Capture the cell that displays the provided text and extract its (X, Y) central coordinate. 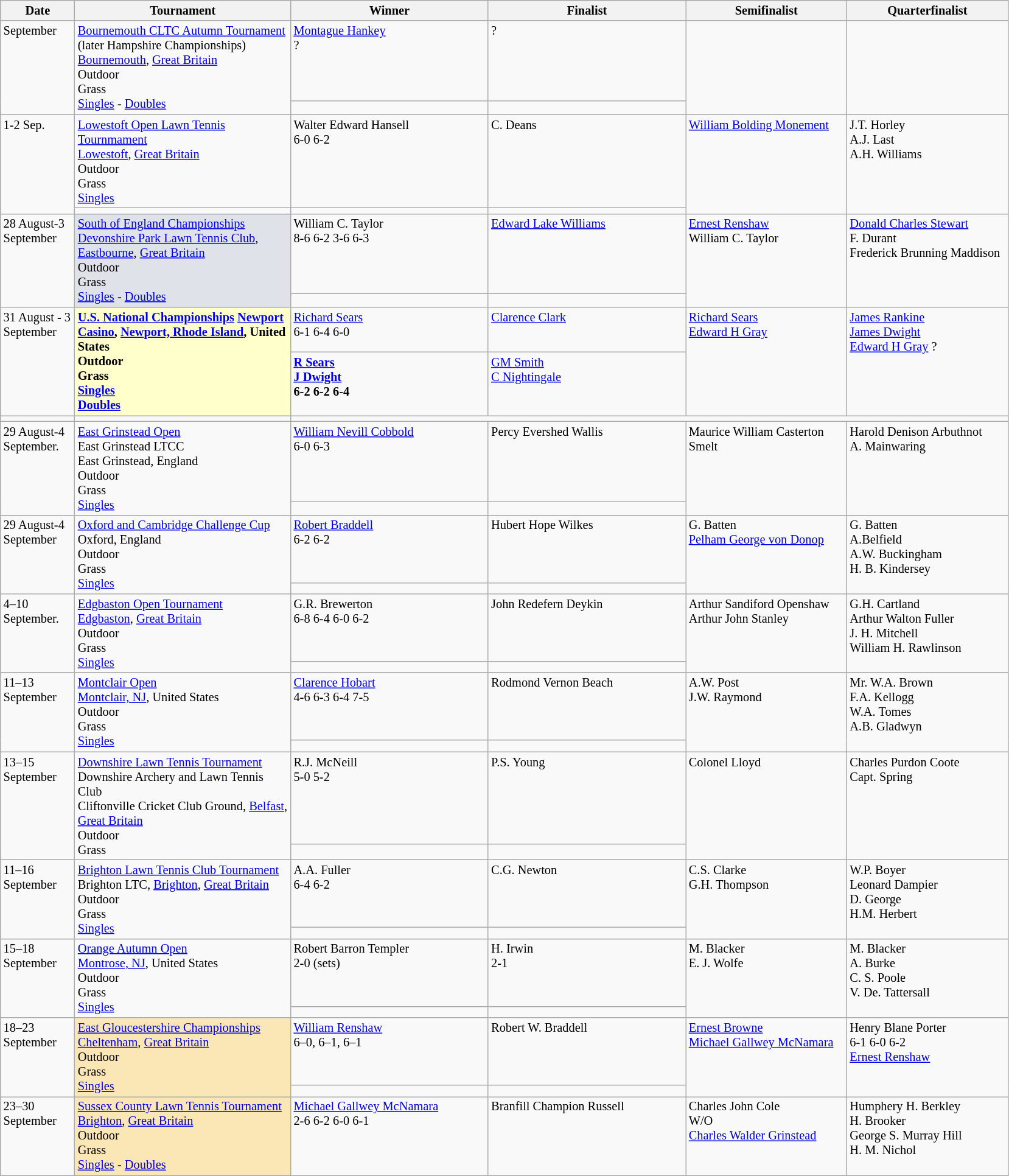
William Nevill Cobbold 6-0 6-3 (389, 461)
11–13 September (38, 712)
Percy Evershed Wallis (587, 461)
18–23 September (38, 1057)
G. Batten A.Belfield A.W. Buckingham H. B. Kindersey (927, 555)
Orange Autumn Open Montrose, NJ, United StatesOutdoorGrassSingles (183, 978)
Clarence Clark (587, 330)
Humphery H. Berkley H. Brooker George S. Murray Hill H. M. Nichol (927, 1136)
R Sears J Dwight6-2 6-2 6-4 (389, 383)
28 August-3 September (38, 261)
Harold Denison Arbuthnot A. Mainwaring (927, 468)
William C. Taylor8-6 6-2 3-6 6-3 (389, 254)
Charles Purdon Coote Capt. Spring (927, 806)
Robert Braddell6-2 6-2 (389, 549)
Mr. W.A. Brown F.A. Kellogg W.A. Tomes A.B. Gladwyn (927, 712)
Edgbaston Open Tournament Edgbaston, Great BritainOutdoor GrassSingles (183, 633)
U.S. National Championships Newport Casino, Newport, Rhode Island, United StatesOutdoor GrassSinglesDoubles (183, 362)
23–30 September (38, 1136)
Tournament (183, 10)
M. Blacker A. Burke C. S. Poole V. De. Tattersall (927, 978)
September (38, 68)
C.G. Newton (587, 894)
Walter Edward Hansell6-0 6-2 (389, 161)
4–10 September. (38, 633)
GM SmithC Nightingale (587, 383)
11–16 September (38, 899)
G. Batten Pelham George von Donop (767, 555)
Rodmond Vernon Beach (587, 706)
W.P. Boyer Leonard Dampier D. George H.M. Herbert (927, 899)
Sussex County Lawn Tennis Tournament Brighton, Great BritainOutdoorGrassSingles - Doubles (183, 1136)
1-2 Sep. (38, 164)
G.H. Cartland Arthur Walton Fuller J. H. Mitchell William H. Rawlinson (927, 633)
William Renshaw6–0, 6–1, 6–1 (389, 1052)
William Bolding Monement (767, 164)
South of England Championships Devonshire Park Lawn Tennis Club, Eastbourne, Great BritainOutdoorGrassSingles - Doubles (183, 261)
Downshire Lawn Tennis Tournament Downshire Archery and Lawn Tennis Club Cliftonville Cricket Club Ground, Belfast, Great BritainOutdoorGrass (183, 806)
Finalist (587, 10)
C.S. Clarke G.H. Thompson (767, 899)
Richard Sears 6-1 6-4 6-0 (389, 330)
R.J. McNeill5-0 5-2 (389, 798)
Ernest Renshaw William C. Taylor (767, 261)
29 August-4 September (38, 555)
A.W. Post J.W. Raymond (767, 712)
Clarence Hobart4-6 6-3 6-4 7-5 (389, 706)
P.S. Young (587, 798)
Michael Gallwey McNamara2-6 6-2 6-0 6-1 (389, 1136)
M. Blacker E. J. Wolfe (767, 978)
31 August - 3 September (38, 362)
Oxford and Cambridge Challenge CupOxford, EnglandOutdoor GrassSingles (183, 555)
J.T. Horley A.J. Last A.H. Williams (927, 164)
Hubert Hope Wilkes (587, 549)
Colonel Lloyd (767, 806)
15–18 September (38, 978)
G.R. Brewerton 6-8 6-4 6-0 6-2 (389, 627)
James Rankine James Dwight Edward H Gray ? (927, 362)
Ernest Browne Michael Gallwey McNamara (767, 1057)
John Redefern Deykin (587, 627)
Robert Barron Templer2-0 (sets) (389, 973)
H. Irwin 2-1 (587, 973)
Semifinalist (767, 10)
Donald Charles Stewart F. Durant Frederick Brunning Maddison (927, 261)
East Grinstead OpenEast Grinstead LTCCEast Grinstead, EnglandOutdoor GrassSingles (183, 468)
Winner (389, 10)
13–15 September (38, 806)
Brighton Lawn Tennis Club Tournament Brighton LTC, Brighton, Great BritainOutdoorGrassSingles (183, 899)
Arthur Sandiford Openshaw Arthur John Stanley (767, 633)
Maurice William Casterton Smelt (767, 468)
? (587, 61)
Bournemouth CLTC Autumn Tournament(later Hampshire Championships) Bournemouth, Great BritainOutdoorGrassSingles - Doubles (183, 68)
Robert W. Braddell (587, 1052)
Charles John Cole W/O Charles Walder Grinstead (767, 1136)
Henry Blane Porter6-1 6-0 6-2 Ernest Renshaw (927, 1057)
C. Deans (587, 161)
Montague Hankey ? (389, 61)
Date (38, 10)
29 August-4 September. (38, 468)
A.A. Fuller6-4 6-2 (389, 894)
Richard Sears Edward H Gray (767, 362)
Montclair Open Montclair, NJ, United StatesOutdoorGrassSingles (183, 712)
Quarterfinalist (927, 10)
Branfill Champion Russell (587, 1136)
Edward Lake Williams (587, 254)
East Gloucestershire Championships Cheltenham, Great BritainOutdoorGrassSingles (183, 1057)
Lowestoft Open Lawn Tennis TournmamentLowestoft, Great BritainOutdoorGrassSingles (183, 161)
